Pinpoint the cell where the given text exists, returning its [X, Y] midpoint coordinate. 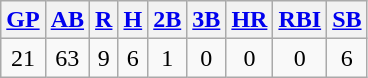
SB [347, 20]
63 [67, 58]
R [104, 20]
3B [206, 20]
H [133, 20]
2B [168, 20]
AB [67, 20]
RBI [300, 20]
21 [23, 58]
9 [104, 58]
HR [250, 20]
GP [23, 20]
1 [168, 58]
